Find where the given text appears and provide that cell's center as [x, y] coordinate. 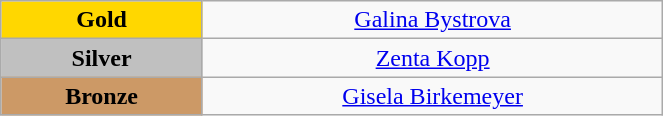
Gisela Birkemeyer [432, 96]
Gold [102, 20]
Silver [102, 58]
Zenta Kopp [432, 58]
Galina Bystrova [432, 20]
Bronze [102, 96]
